Detect which cell encompasses the target text, then output its [x, y] center coordinate. 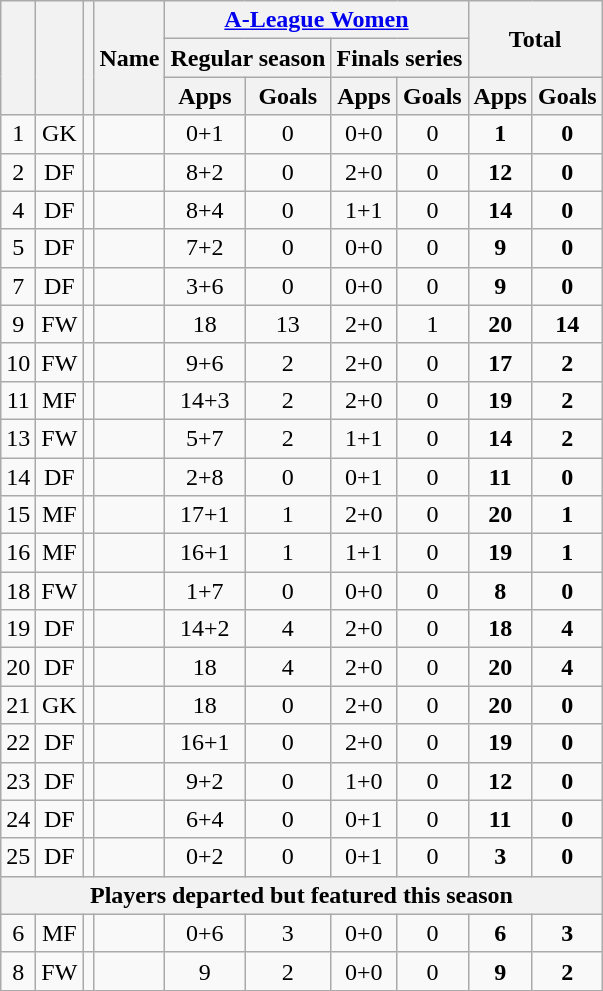
14+2 [205, 629]
Players departed but featured this season [302, 895]
24 [18, 819]
7 [18, 286]
1+0 [364, 781]
9+6 [205, 362]
8+4 [205, 210]
A-League Women [316, 20]
Name [130, 58]
7+2 [205, 248]
25 [18, 857]
15 [18, 515]
Finals series [400, 58]
1+7 [205, 591]
17+1 [205, 515]
9+2 [205, 781]
6+4 [205, 819]
21 [18, 705]
0+6 [205, 933]
0+2 [205, 857]
Total [535, 39]
22 [18, 743]
5 [18, 248]
3+6 [205, 286]
14+3 [205, 400]
5+7 [205, 438]
Regular season [248, 58]
10 [18, 362]
8+2 [205, 172]
17 [500, 362]
2+8 [205, 477]
23 [18, 781]
16 [18, 553]
